Extract the (x, y) coordinate from the center of the cell holding the provided text.  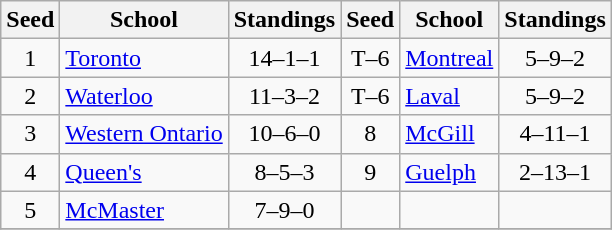
3 (30, 134)
5 (30, 210)
8–5–3 (284, 172)
7–9–0 (284, 210)
Western Ontario (144, 134)
Waterloo (144, 96)
Laval (450, 96)
Toronto (144, 58)
McGill (450, 134)
10–6–0 (284, 134)
1 (30, 58)
8 (370, 134)
11–3–2 (284, 96)
4–11–1 (555, 134)
2 (30, 96)
4 (30, 172)
9 (370, 172)
Montreal (450, 58)
McMaster (144, 210)
14–1–1 (284, 58)
2–13–1 (555, 172)
Queen's (144, 172)
Guelph (450, 172)
